Capture the cell that displays the provided text and extract its (X, Y) central coordinate. 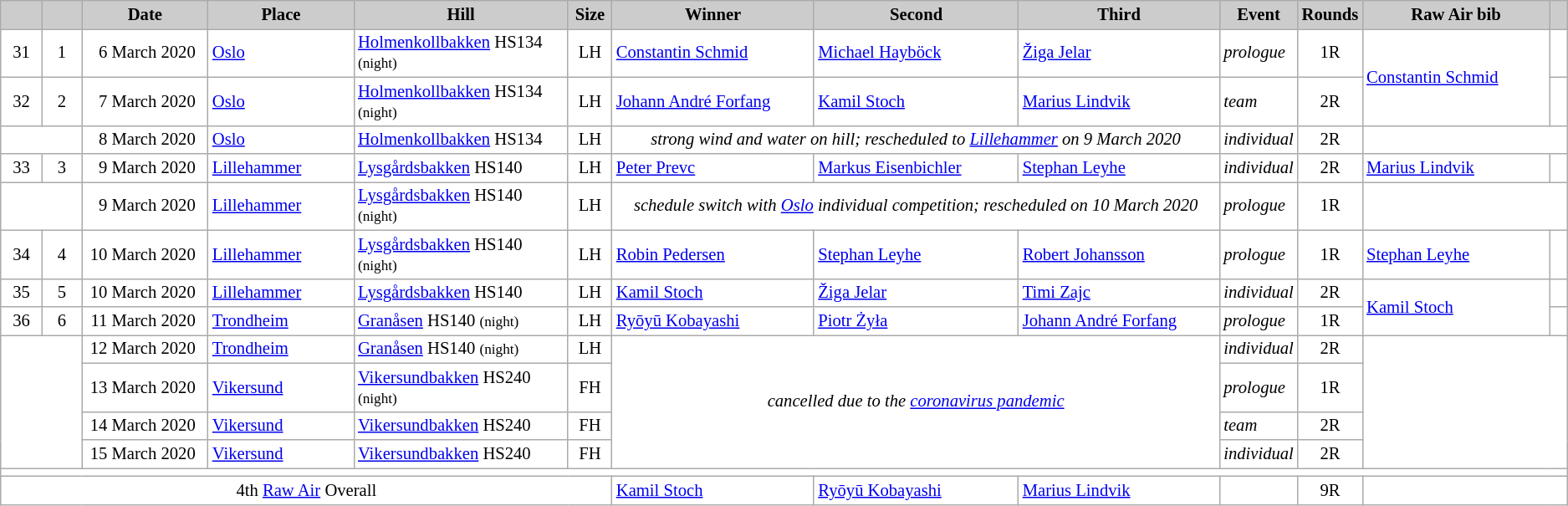
Raw Air bib (1456, 14)
1 (62, 53)
Winner (713, 14)
Event (1258, 14)
Vikersundbakken HS240 (night) (461, 387)
Size (590, 14)
3 (62, 168)
Michael Hayböck (916, 53)
schedule switch with Oslo individual competition; rescheduled on 10 March 2020 (916, 206)
Piotr Żyła (916, 320)
7 March 2020 (146, 101)
4th Raw Air Overall (306, 490)
13 March 2020 (146, 387)
6 March 2020 (146, 53)
strong wind and water on hill; rescheduled to Lillehammer on 9 March 2020 (916, 140)
Third (1119, 14)
12 March 2020 (146, 349)
2 (62, 101)
34 (22, 254)
6 (62, 320)
36 (22, 320)
Date (146, 14)
Markus Eisenbichler (916, 168)
15 March 2020 (146, 454)
Hill (461, 14)
4 (62, 254)
11 March 2020 (146, 320)
Peter Prevc (713, 168)
Timi Zajc (1119, 293)
31 (22, 53)
5 (62, 293)
32 (22, 101)
Rounds (1330, 14)
14 March 2020 (146, 426)
Robin Pedersen (713, 254)
35 (22, 293)
Second (916, 14)
8 March 2020 (146, 140)
Place (281, 14)
Robert Johansson (1119, 254)
cancelled due to the coronavirus pandemic (916, 401)
Holmenkollbakken HS134 (461, 140)
9R (1330, 490)
33 (22, 168)
